Pinpoint the cell where the given text exists, returning its (X, Y) midpoint coordinate. 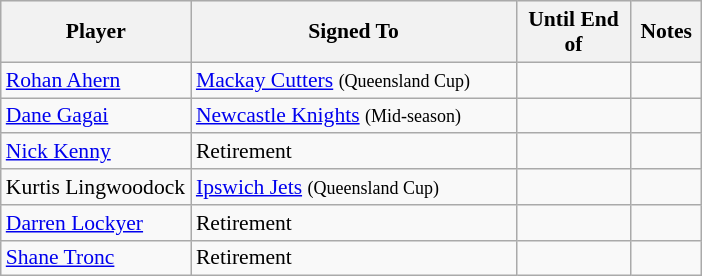
Shane Tronc (96, 258)
Ipswich Jets (Queensland Cup) (354, 187)
Kurtis Lingwoodock (96, 187)
Notes (666, 32)
Newcastle Knights (Mid-season) (354, 116)
Darren Lockyer (96, 223)
Rohan Ahern (96, 80)
Nick Kenny (96, 152)
Until End of (574, 32)
Dane Gagai (96, 116)
Mackay Cutters (Queensland Cup) (354, 80)
Signed To (354, 32)
Player (96, 32)
